Extract the (X, Y) coordinate from the center of the cell holding the provided text.  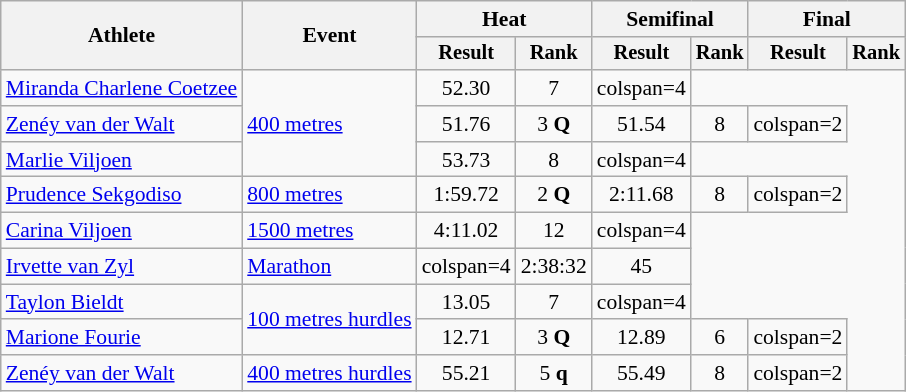
51.76 (466, 124)
53.73 (466, 160)
51.54 (642, 124)
Final (826, 19)
Marathon (329, 267)
52.30 (466, 88)
400 metres (329, 124)
Irvette van Zyl (122, 267)
Marione Fourie (122, 338)
6 (720, 338)
12.89 (642, 338)
Prudence Sekgodiso (122, 195)
2:38:32 (554, 267)
55.49 (642, 373)
Semifinal (670, 19)
12 (554, 231)
Event (329, 36)
13.05 (466, 302)
Carina Viljoen (122, 231)
45 (642, 267)
1:59.72 (466, 195)
Heat (504, 19)
100 metres hurdles (329, 320)
1500 metres (329, 231)
800 metres (329, 195)
2 Q (554, 195)
Miranda Charlene Coetzee (122, 88)
Marlie Viljoen (122, 160)
Athlete (122, 36)
12.71 (466, 338)
55.21 (466, 373)
400 metres hurdles (329, 373)
5 q (554, 373)
4:11.02 (466, 231)
2:11.68 (642, 195)
Taylon Bieldt (122, 302)
